Search for the cell housing the specified text and yield its [X, Y] center coordinate. 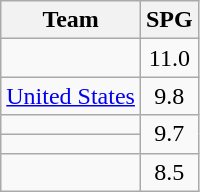
Team [71, 20]
9.8 [169, 96]
8.5 [169, 172]
9.7 [169, 134]
SPG [169, 20]
United States [71, 96]
11.0 [169, 58]
